Provide the [x, y] coordinate of the cell's center where the given text is located.  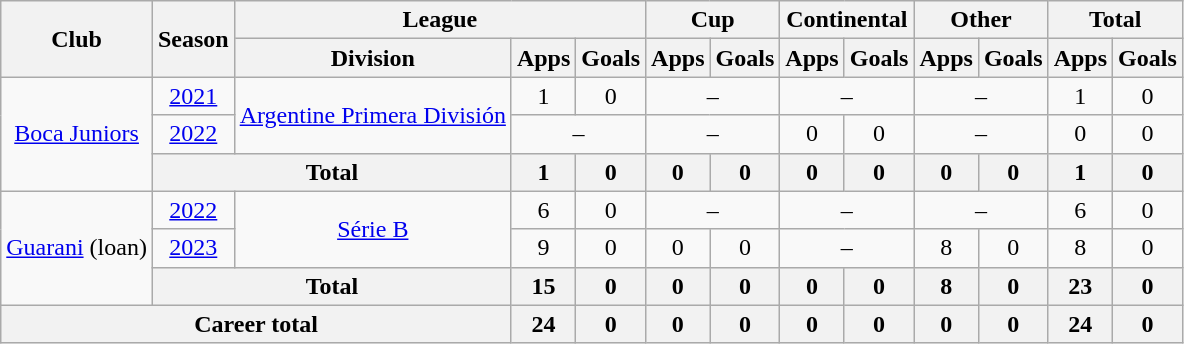
Cup [713, 20]
15 [543, 286]
2023 [193, 248]
2021 [193, 96]
Club [77, 39]
Continental [847, 20]
23 [1080, 286]
Career total [256, 324]
Season [193, 39]
Division [372, 58]
Guarani (loan) [77, 248]
Série B [372, 229]
Other [981, 20]
League [440, 20]
Boca Juniors [77, 134]
9 [543, 248]
Argentine Primera División [372, 115]
